For the text-containing cell, return its midpoint in [x, y] coordinate format. 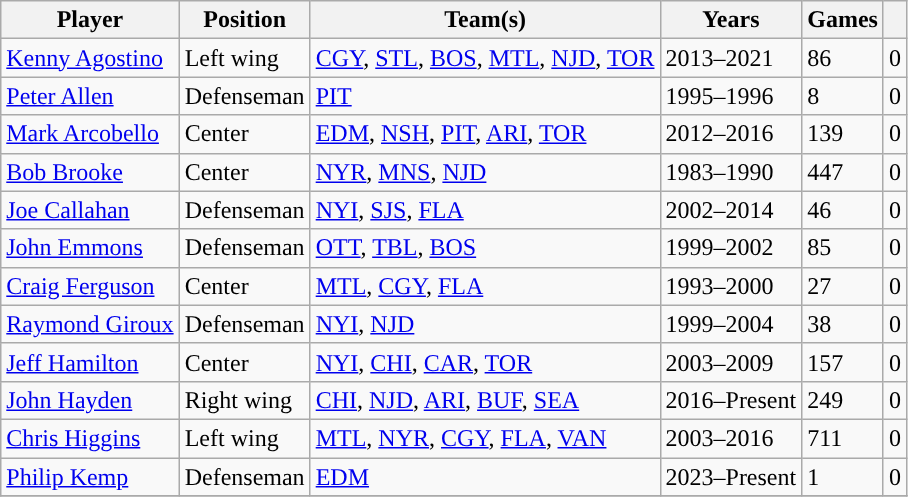
Philip Kemp [90, 477]
Right wing [244, 400]
2003–2009 [731, 362]
John Emmons [90, 248]
1999–2002 [731, 248]
27 [843, 286]
Jeff Hamilton [90, 362]
2016–Present [731, 400]
711 [843, 438]
Player [90, 20]
139 [843, 134]
46 [843, 210]
157 [843, 362]
CHI, NJD, ARI, BUF, SEA [485, 400]
EDM [485, 477]
2003–2016 [731, 438]
1 [843, 477]
Position [244, 20]
38 [843, 324]
MTL, NYR, CGY, FLA, VAN [485, 438]
EDM, NSH, PIT, ARI, TOR [485, 134]
2013–2021 [731, 58]
PIT [485, 96]
Peter Allen [90, 96]
NYI, SJS, FLA [485, 210]
1999–2004 [731, 324]
86 [843, 58]
Team(s) [485, 20]
Kenny Agostino [90, 58]
Chris Higgins [90, 438]
2012–2016 [731, 134]
447 [843, 172]
1995–1996 [731, 96]
CGY, STL, BOS, MTL, NJD, TOR [485, 58]
Mark Arcobello [90, 134]
MTL, CGY, FLA [485, 286]
8 [843, 96]
Bob Brooke [90, 172]
85 [843, 248]
2002–2014 [731, 210]
Joe Callahan [90, 210]
249 [843, 400]
Years [731, 20]
NYI, NJD [485, 324]
Games [843, 20]
Raymond Giroux [90, 324]
1983–1990 [731, 172]
NYI, CHI, CAR, TOR [485, 362]
OTT, TBL, BOS [485, 248]
2023–Present [731, 477]
John Hayden [90, 400]
NYR, MNS, NJD [485, 172]
1993–2000 [731, 286]
Craig Ferguson [90, 286]
